Search for the cell housing the specified text and yield its [X, Y] center coordinate. 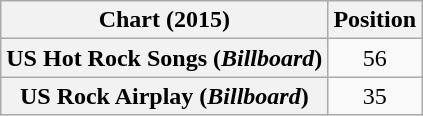
US Rock Airplay (Billboard) [164, 96]
35 [375, 96]
Position [375, 20]
56 [375, 58]
Chart (2015) [164, 20]
US Hot Rock Songs (Billboard) [164, 58]
